Extract the [x, y] coordinate from the center of the cell holding the provided text.  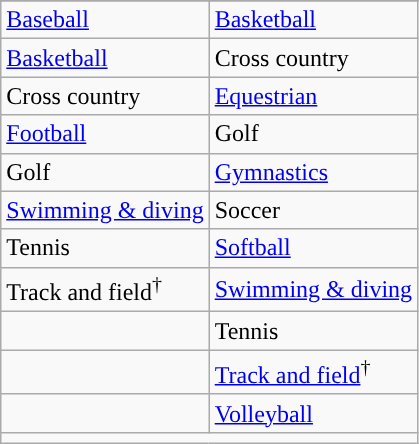
Baseball [105, 20]
Football [105, 134]
Volleyball [313, 413]
Equestrian [313, 96]
Soccer [313, 210]
Gymnastics [313, 172]
Softball [313, 248]
